Return (x, y) of the center of cell containing provided text 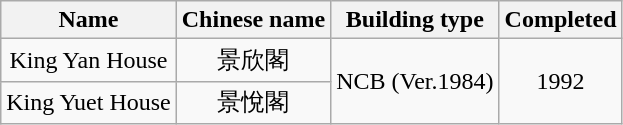
King Yuet House (89, 102)
Chinese name (253, 20)
1992 (560, 82)
景欣閣 (253, 60)
NCB (Ver.1984) (415, 82)
Completed (560, 20)
Building type (415, 20)
Name (89, 20)
King Yan House (89, 60)
景悅閣 (253, 102)
